Provide the [X, Y] coordinate of the cell's center where the given text is located.  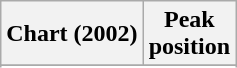
Chart (2002) [72, 34]
Peakposition [189, 34]
